Scan for the cell matching the given text and deliver its (x, y) coordinate at center. 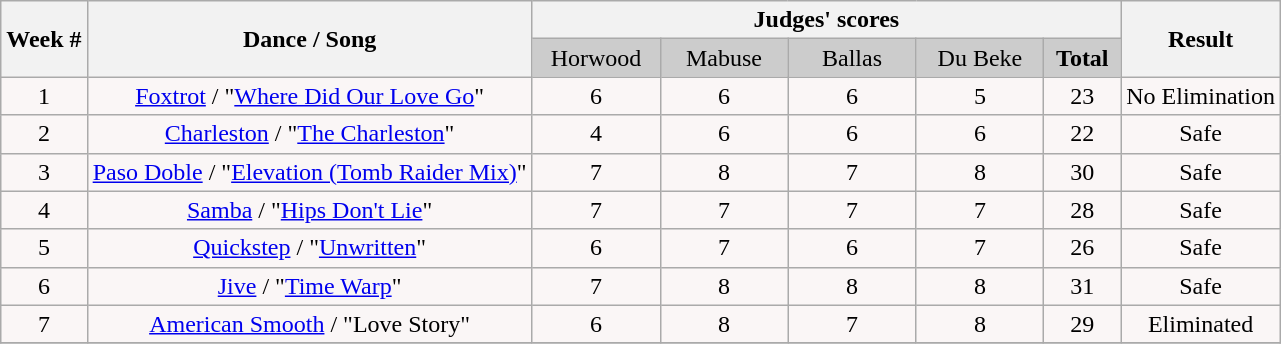
23 (1082, 96)
31 (1082, 286)
Du Beke (980, 58)
Judges' scores (826, 20)
Result (1201, 39)
Eliminated (1201, 324)
Ballas (852, 58)
2 (44, 134)
Total (1082, 58)
Foxtrot / "Where Did Our Love Go" (310, 96)
Horwood (596, 58)
Samba / "Hips Don't Lie" (310, 210)
No Elimination (1201, 96)
1 (44, 96)
28 (1082, 210)
26 (1082, 248)
American Smooth / "Love Story" (310, 324)
Jive / "Time Warp" (310, 286)
30 (1082, 172)
3 (44, 172)
Charleston / "The Charleston" (310, 134)
29 (1082, 324)
22 (1082, 134)
Mabuse (724, 58)
Quickstep / "Unwritten" (310, 248)
Paso Doble / "Elevation (Tomb Raider Mix)" (310, 172)
Week # (44, 39)
Dance / Song (310, 39)
